Determine the [X, Y] coordinate at the center of the cell enclosing the given text.  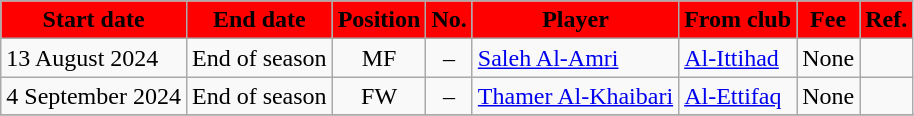
FW [379, 96]
Saleh Al-Amri [575, 58]
Ref. [886, 20]
Fee [828, 20]
Thamer Al-Khaibari [575, 96]
Position [379, 20]
13 August 2024 [94, 58]
Al-Ettifaq [738, 96]
4 September 2024 [94, 96]
From club [738, 20]
Al-Ittihad [738, 58]
End date [259, 20]
MF [379, 58]
Player [575, 20]
No. [449, 20]
Start date [94, 20]
